Locate the cell with the specified text and output its (x, y) center coordinate. 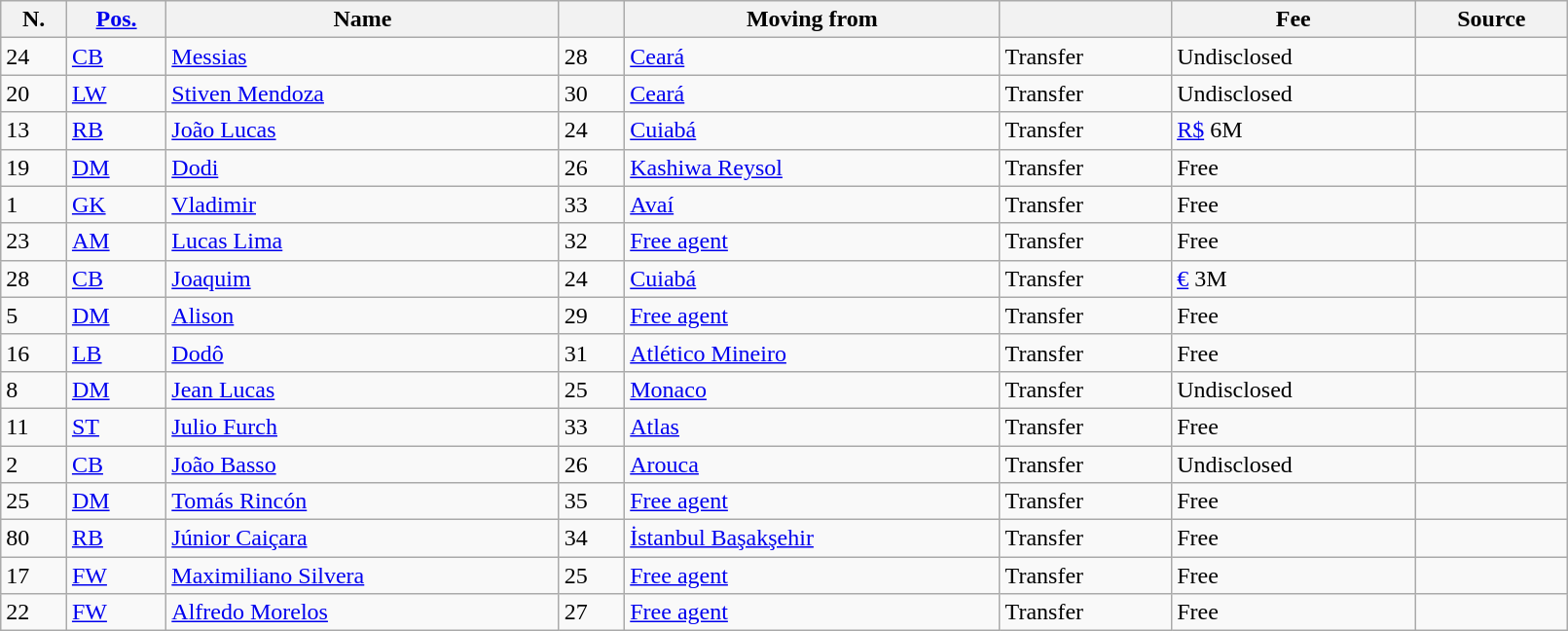
Messias (362, 56)
1 (34, 204)
11 (34, 427)
AM (116, 241)
80 (34, 538)
27 (592, 612)
Alison (362, 315)
30 (592, 93)
Atlas (812, 427)
João Lucas (362, 130)
Júnior Caiçara (362, 538)
Tomás Rincón (362, 501)
N. (34, 19)
Moving from (812, 19)
2 (34, 464)
32 (592, 241)
19 (34, 167)
34 (592, 538)
Monaco (812, 390)
35 (592, 501)
LW (116, 93)
16 (34, 353)
Kashiwa Reysol (812, 167)
Pos. (116, 19)
Alfredo Morelos (362, 612)
Stiven Mendoza (362, 93)
İstanbul Başakşehir (812, 538)
22 (34, 612)
5 (34, 315)
Name (362, 19)
17 (34, 575)
31 (592, 353)
João Basso (362, 464)
Fee (1294, 19)
Vladimir (362, 204)
LB (116, 353)
Avaí (812, 204)
GK (116, 204)
Lucas Lima (362, 241)
Maximiliano Silvera (362, 575)
13 (34, 130)
€ 3M (1294, 278)
Atlético Mineiro (812, 353)
Source (1491, 19)
Arouca (812, 464)
ST (116, 427)
8 (34, 390)
Jean Lucas (362, 390)
20 (34, 93)
Julio Furch (362, 427)
Joaquim (362, 278)
29 (592, 315)
Dodi (362, 167)
Dodô (362, 353)
R$ 6M (1294, 130)
23 (34, 241)
